Determine the [x, y] coordinate at the center of the cell enclosing the given text.  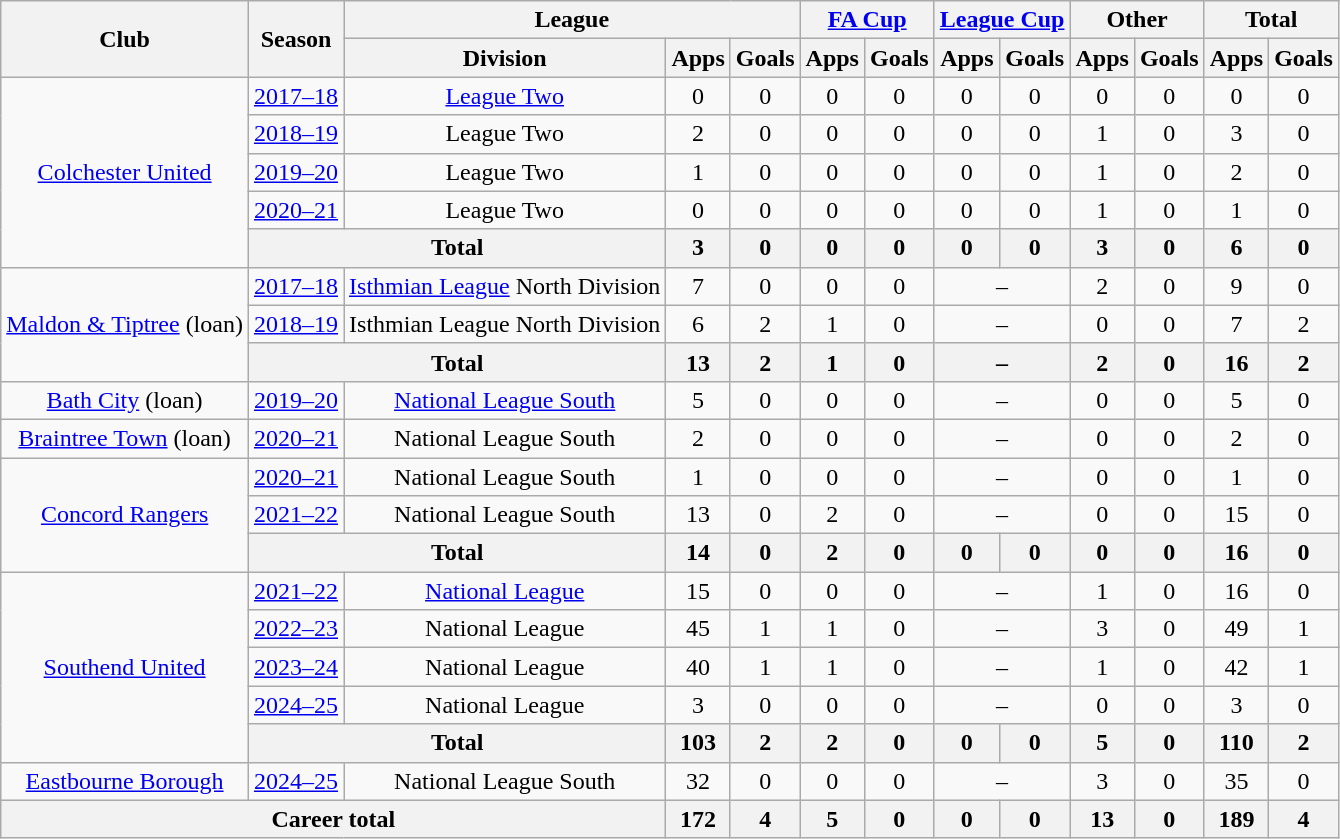
Braintree Town (loan) [125, 438]
Club [125, 39]
172 [698, 819]
Bath City (loan) [125, 400]
Eastbourne Borough [125, 781]
Colchester United [125, 172]
103 [698, 743]
Southend United [125, 667]
32 [698, 781]
45 [698, 629]
League Cup [1002, 20]
Maldon & Tiptree (loan) [125, 324]
9 [1236, 286]
Concord Rangers [125, 515]
Season [296, 39]
49 [1236, 629]
110 [1236, 743]
Other [1137, 20]
189 [1236, 819]
42 [1236, 667]
Division [505, 58]
2022–23 [296, 629]
35 [1236, 781]
40 [698, 667]
Career total [334, 819]
FA Cup [867, 20]
League [572, 20]
14 [698, 553]
2023–24 [296, 667]
